Detect which cell encompasses the target text, then output its [X, Y] center coordinate. 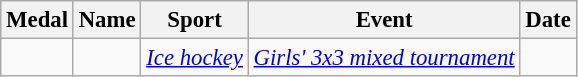
Girls' 3x3 mixed tournament [384, 58]
Medal [38, 20]
Sport [194, 20]
Ice hockey [194, 58]
Date [548, 20]
Event [384, 20]
Name [107, 20]
